Find where the given text appears and provide that cell's center as [x, y] coordinate. 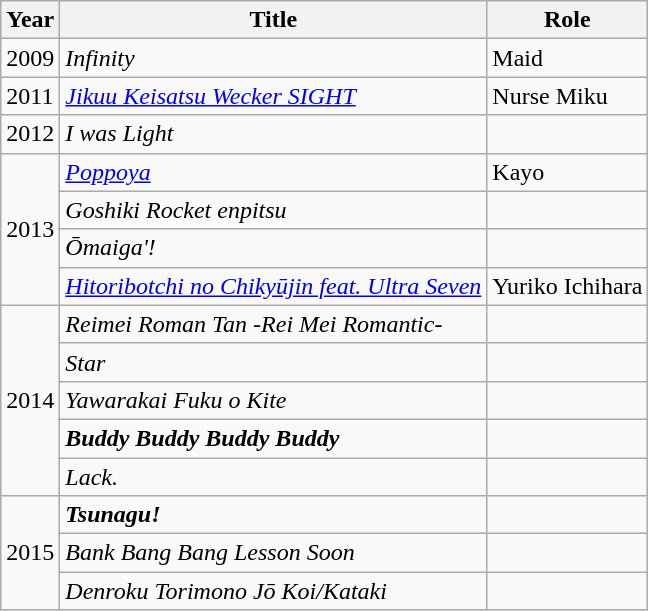
Yuriko Ichihara [568, 286]
Goshiki Rocket enpitsu [274, 210]
Poppoya [274, 172]
Lack. [274, 477]
2015 [30, 553]
Title [274, 20]
2013 [30, 229]
2012 [30, 134]
Ōmaiga'! [274, 248]
Role [568, 20]
2009 [30, 58]
2011 [30, 96]
I was Light [274, 134]
2014 [30, 400]
Denroku Torimono Jō Koi/Kataki [274, 591]
Buddy Buddy Buddy Buddy [274, 438]
Jikuu Keisatsu Wecker SIGHT [274, 96]
Nurse Miku [568, 96]
Hitoribotchi no Chikyūjin feat. Ultra Seven [274, 286]
Kayo [568, 172]
Bank Bang Bang Lesson Soon [274, 553]
Reimei Roman Tan -Rei Mei Romantic- [274, 324]
Yawarakai Fuku o Kite [274, 400]
Maid [568, 58]
Infinity [274, 58]
Year [30, 20]
Star [274, 362]
Tsunagu! [274, 515]
